Provide the [X, Y] coordinate of the cell's center where the given text is located.  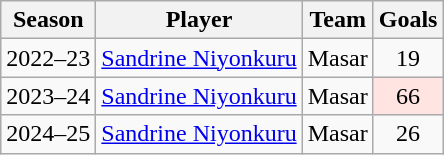
Season [48, 20]
66 [408, 96]
19 [408, 58]
2022–23 [48, 58]
2024–25 [48, 134]
Team [338, 20]
2023–24 [48, 96]
26 [408, 134]
Goals [408, 20]
Player [199, 20]
